Locate the cell with the specified text and output its (x, y) center coordinate. 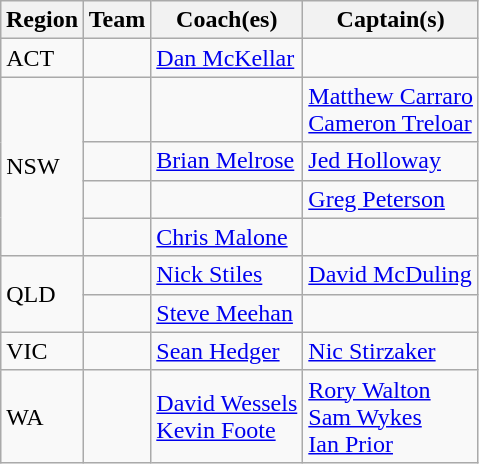
VIC (42, 351)
Jed Holloway (391, 161)
Greg Peterson (391, 199)
Chris Malone (227, 237)
Nick Stiles (227, 275)
Matthew Carraro Cameron Treloar (391, 110)
Dan McKellar (227, 58)
Captain(s) (391, 20)
WA (42, 416)
Team (117, 20)
Sean Hedger (227, 351)
NSW (42, 166)
Nic Stirzaker (391, 351)
Rory Walton Sam Wykes Ian Prior (391, 416)
Steve Meehan (227, 313)
QLD (42, 294)
Coach(es) (227, 20)
David Wessels Kevin Foote (227, 416)
Region (42, 20)
David McDuling (391, 275)
Brian Melrose (227, 161)
ACT (42, 58)
